Identify which cell holds the provided text, then report its [X, Y] central coordinate. 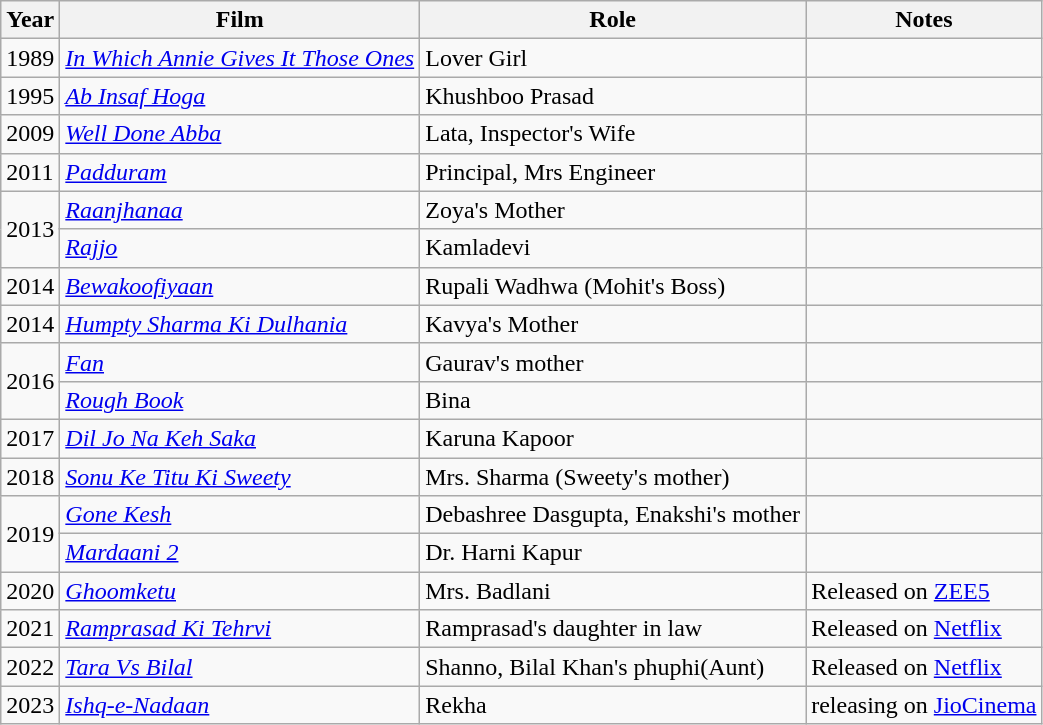
Debashree Dasgupta, Enakshi's mother [613, 515]
2020 [30, 591]
2019 [30, 534]
Principal, Mrs Engineer [613, 172]
2011 [30, 172]
Padduram [240, 172]
Khushboo Prasad [613, 96]
1995 [30, 96]
Well Done Abba [240, 134]
Ishq-e-Nadaan [240, 705]
Shanno, Bilal Khan's phuphi(Aunt) [613, 667]
Released on ZEE5 [924, 591]
Karuna Kapoor [613, 438]
Notes [924, 20]
Ramprasad's daughter in law [613, 629]
2016 [30, 381]
Gaurav's mother [613, 362]
Year [30, 20]
2013 [30, 229]
Rajjo [240, 248]
Film [240, 20]
Mrs. Badlani [613, 591]
Mardaani 2 [240, 553]
2022 [30, 667]
2017 [30, 438]
Lover Girl [613, 58]
Kamladevi [613, 248]
Rupali Wadhwa (Mohit's Boss) [613, 286]
Rough Book [240, 400]
Ab Insaf Hoga [240, 96]
Bewakoofiyaan [240, 286]
Lata, Inspector's Wife [613, 134]
Role [613, 20]
Bina [613, 400]
In Which Annie Gives It Those Ones [240, 58]
Rekha [613, 705]
2023 [30, 705]
Sonu Ke Titu Ki Sweety [240, 477]
2009 [30, 134]
Gone Kesh [240, 515]
1989 [30, 58]
Dr. Harni Kapur [613, 553]
Humpty Sharma Ki Dulhania [240, 324]
Ghoomketu [240, 591]
Mrs. Sharma (Sweety's mother) [613, 477]
Zoya's Mother [613, 210]
Kavya's Mother [613, 324]
Raanjhanaa [240, 210]
2018 [30, 477]
Ramprasad Ki Tehrvi [240, 629]
Tara Vs Bilal [240, 667]
Dil Jo Na Keh Saka [240, 438]
Fan [240, 362]
2021 [30, 629]
releasing on JioCinema [924, 705]
